For the text-containing cell, return its midpoint in [X, Y] coordinate format. 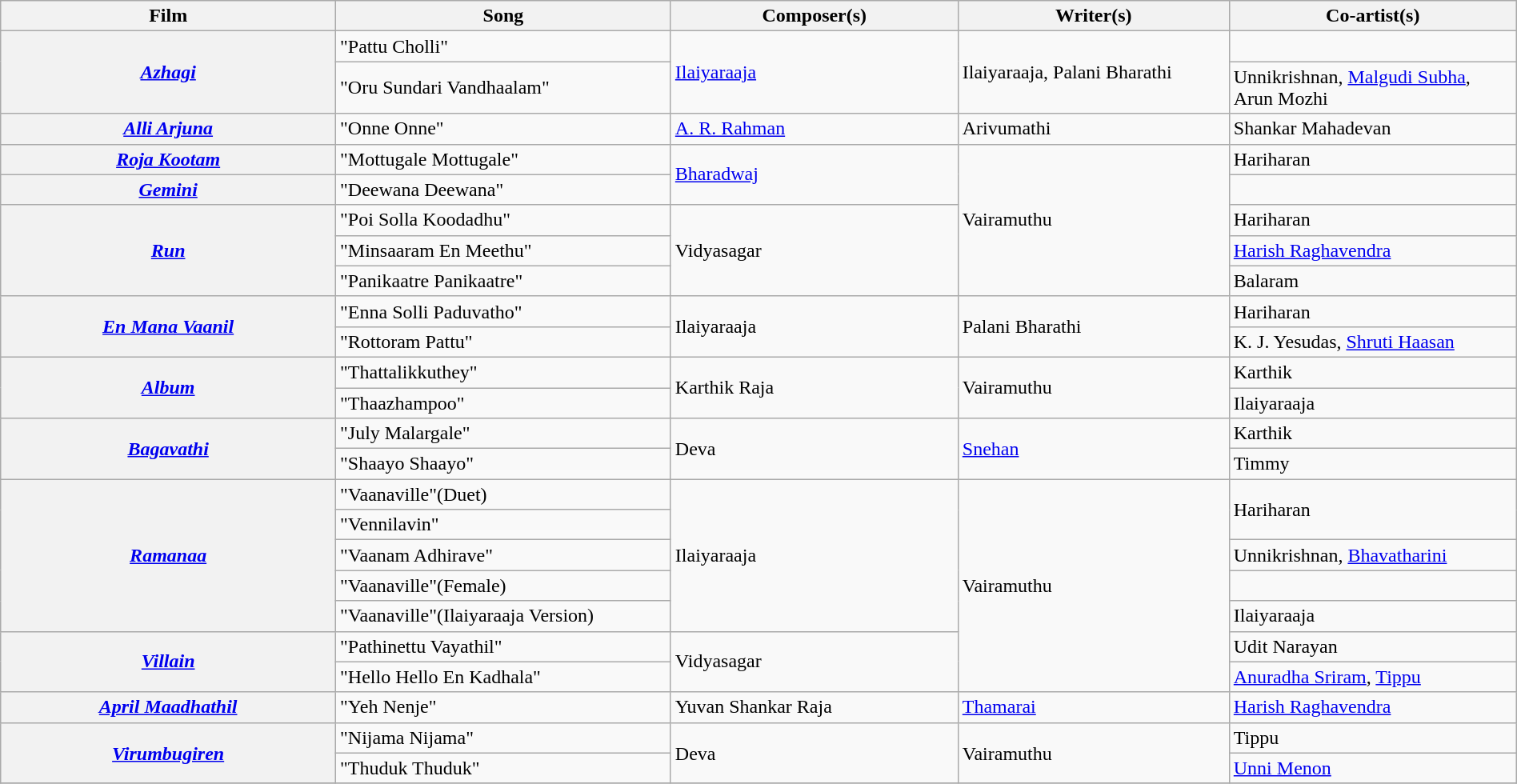
Palani Bharathi [1093, 326]
"Vaanaville"(Female) [504, 586]
"Vaanam Adhirave" [504, 555]
"Enna Solli Paduvatho" [504, 311]
"Minsaaram En Meethu" [504, 250]
April Maadhathil [168, 707]
Shankar Mahadevan [1373, 129]
Villain [168, 662]
Bharadwaj [815, 174]
Anuradha Sriram, Tippu [1373, 677]
Karthik Raja [815, 387]
Azhagi [168, 72]
Timmy [1373, 464]
Yuvan Shankar Raja [815, 707]
"Thaazhampoo" [504, 402]
"Pathinettu Vayathil" [504, 646]
Alli Arjuna [168, 129]
A. R. Rahman [815, 129]
"Mottugale Mottugale" [504, 159]
K. J. Yesudas, Shruti Haasan [1373, 342]
"Deewana Deewana" [504, 190]
"Onne Onne" [504, 129]
Thamarai [1093, 707]
"Poi Solla Koodadhu" [504, 220]
Snehan [1093, 449]
"Thuduk Thuduk" [504, 768]
"Thattalikkuthey" [504, 372]
"Vennilavin" [504, 525]
Unni Menon [1373, 768]
Ilaiyaraaja, Palani Bharathi [1093, 72]
Composer(s) [815, 16]
Film [168, 16]
Balaram [1373, 281]
Song [504, 16]
"Hello Hello En Kadhala" [504, 677]
"Nijama Nijama" [504, 738]
Udit Narayan [1373, 646]
Writer(s) [1093, 16]
"Oru Sundari Vandhaalam" [504, 88]
"Panikaatre Panikaatre" [504, 281]
Roja Kootam [168, 159]
Virumbugiren [168, 753]
Arivumathi [1093, 129]
Co-artist(s) [1373, 16]
En Mana Vaanil [168, 326]
"Vaanaville"(Ilaiyaraaja Version) [504, 616]
"Shaayo Shaayo" [504, 464]
Ramanaa [168, 555]
"Vaanaville"(Duet) [504, 494]
"July Malargale" [504, 434]
"Pattu Cholli" [504, 46]
Bagavathi [168, 449]
Unnikrishnan, Malgudi Subha, Arun Mozhi [1373, 88]
Gemini [168, 190]
Unnikrishnan, Bhavatharini [1373, 555]
Album [168, 387]
"Rottoram Pattu" [504, 342]
Run [168, 250]
"Yeh Nenje" [504, 707]
Tippu [1373, 738]
